Locate the cell with the specified text and output its (x, y) center coordinate. 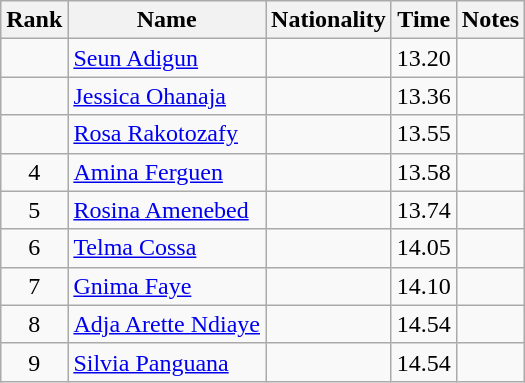
Time (424, 20)
8 (34, 324)
Nationality (329, 20)
9 (34, 362)
Notes (490, 20)
14.05 (424, 248)
Rosa Rakotozafy (167, 134)
13.74 (424, 210)
Jessica Ohanaja (167, 96)
Name (167, 20)
Adja Arette Ndiaye (167, 324)
Rank (34, 20)
13.36 (424, 96)
Telma Cossa (167, 248)
4 (34, 172)
7 (34, 286)
Seun Adigun (167, 58)
6 (34, 248)
Silvia Panguana (167, 362)
Rosina Amenebed (167, 210)
5 (34, 210)
Amina Ferguen (167, 172)
13.20 (424, 58)
Gnima Faye (167, 286)
13.58 (424, 172)
13.55 (424, 134)
14.10 (424, 286)
